Return the [x, y] coordinate for the center point of the cell that contains the specified text.  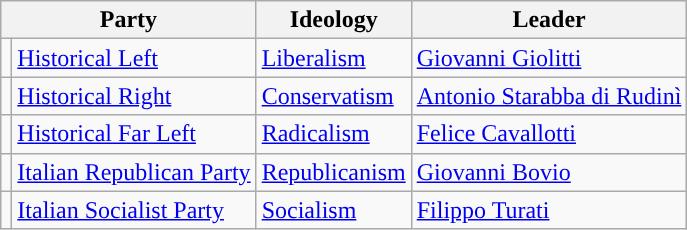
Antonio Starabba di Rudinì [549, 96]
Radicalism [334, 134]
Filippo Turati [549, 210]
Italian Socialist Party [134, 210]
Party [128, 20]
Felice Cavallotti [549, 134]
Leader [549, 20]
Historical Right [134, 96]
Republicanism [334, 172]
Liberalism [334, 58]
Socialism [334, 210]
Ideology [334, 20]
Historical Left [134, 58]
Giovanni Giolitti [549, 58]
Giovanni Bovio [549, 172]
Historical Far Left [134, 134]
Italian Republican Party [134, 172]
Conservatism [334, 96]
